Pinpoint the cell where the given text exists, returning its [X, Y] midpoint coordinate. 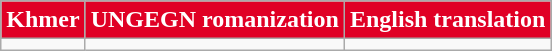
Khmer [43, 20]
UNGEGN romanization [214, 20]
English translation [447, 20]
